Return the [x, y] coordinate for the center point of the cell that contains the specified text.  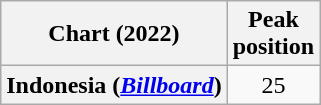
Peakposition [273, 34]
25 [273, 85]
Chart (2022) [114, 34]
Indonesia (Billboard) [114, 85]
